Provide the [x, y] coordinate of the cell's center where the given text is located.  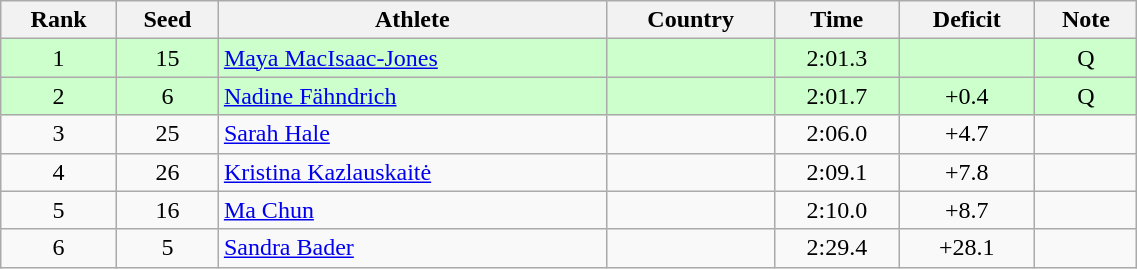
+8.7 [967, 210]
2:06.0 [837, 134]
Rank [59, 20]
+0.4 [967, 96]
Maya MacIsaac-Jones [412, 58]
+4.7 [967, 134]
Time [837, 20]
16 [167, 210]
2:01.7 [837, 96]
2:29.4 [837, 248]
Country [690, 20]
15 [167, 58]
2:10.0 [837, 210]
2 [59, 96]
2:01.3 [837, 58]
25 [167, 134]
+7.8 [967, 172]
Deficit [967, 20]
Nadine Fähndrich [412, 96]
Seed [167, 20]
3 [59, 134]
Sandra Bader [412, 248]
Athlete [412, 20]
1 [59, 58]
+28.1 [967, 248]
Ma Chun [412, 210]
Kristina Kazlauskaitė [412, 172]
Sarah Hale [412, 134]
Note [1086, 20]
4 [59, 172]
2:09.1 [837, 172]
26 [167, 172]
